Capture the cell that displays the provided text and extract its (X, Y) central coordinate. 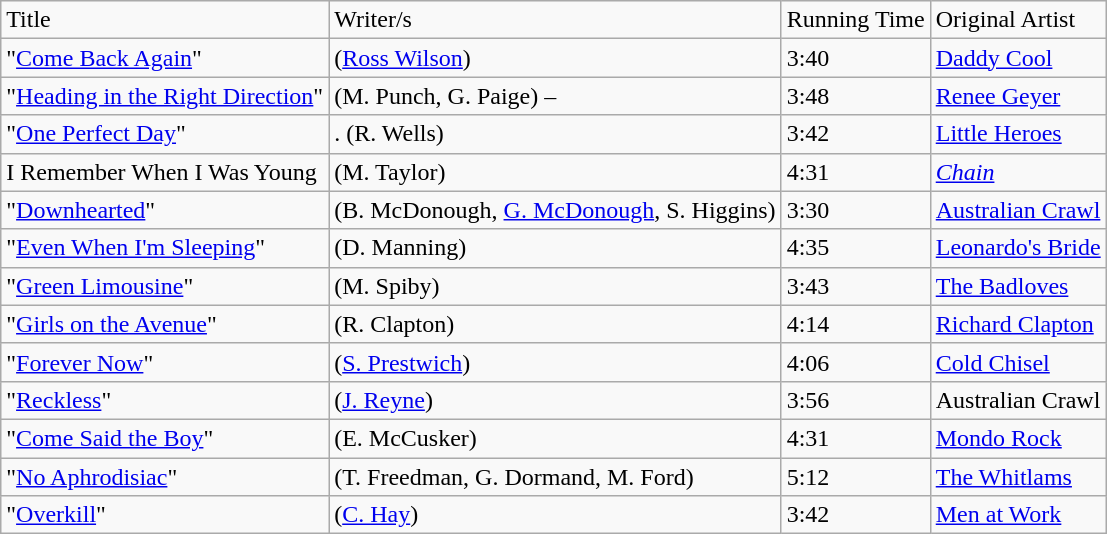
Cold Chisel (1018, 362)
(C. Hay) (555, 515)
(E. McCusker) (555, 438)
(M. Taylor) (555, 172)
(Ross Wilson) (555, 58)
"Girls on the Avenue" (165, 324)
"Forever Now" (165, 362)
5:12 (856, 477)
"Come Back Again" (165, 58)
3:40 (856, 58)
"No Aphrodisiac" (165, 477)
(M. Spiby) (555, 286)
(R. Clapton) (555, 324)
"Reckless" (165, 400)
Renee Geyer (1018, 96)
"Downhearted" (165, 210)
Mondo Rock (1018, 438)
The Badloves (1018, 286)
4:14 (856, 324)
Leonardo's Bride (1018, 248)
3:43 (856, 286)
3:30 (856, 210)
Men at Work (1018, 515)
"Green Limousine" (165, 286)
"Heading in the Right Direction" (165, 96)
. (R. Wells) (555, 134)
3:48 (856, 96)
"One Perfect Day" (165, 134)
(T. Freedman, G. Dormand, M. Ford) (555, 477)
"Even When I'm Sleeping" (165, 248)
(J. Reyne) (555, 400)
Little Heroes (1018, 134)
Title (165, 20)
Chain (1018, 172)
(D. Manning) (555, 248)
"Overkill" (165, 515)
Original Artist (1018, 20)
(B. McDonough, G. McDonough, S. Higgins) (555, 210)
(M. Punch, G. Paige) – (555, 96)
I Remember When I Was Young (165, 172)
(S. Prestwich) (555, 362)
Richard Clapton (1018, 324)
Writer/s (555, 20)
"Come Said the Boy" (165, 438)
Running Time (856, 20)
3:56 (856, 400)
4:06 (856, 362)
4:35 (856, 248)
Daddy Cool (1018, 58)
The Whitlams (1018, 477)
